Locate the cell with the specified text and output its (x, y) center coordinate. 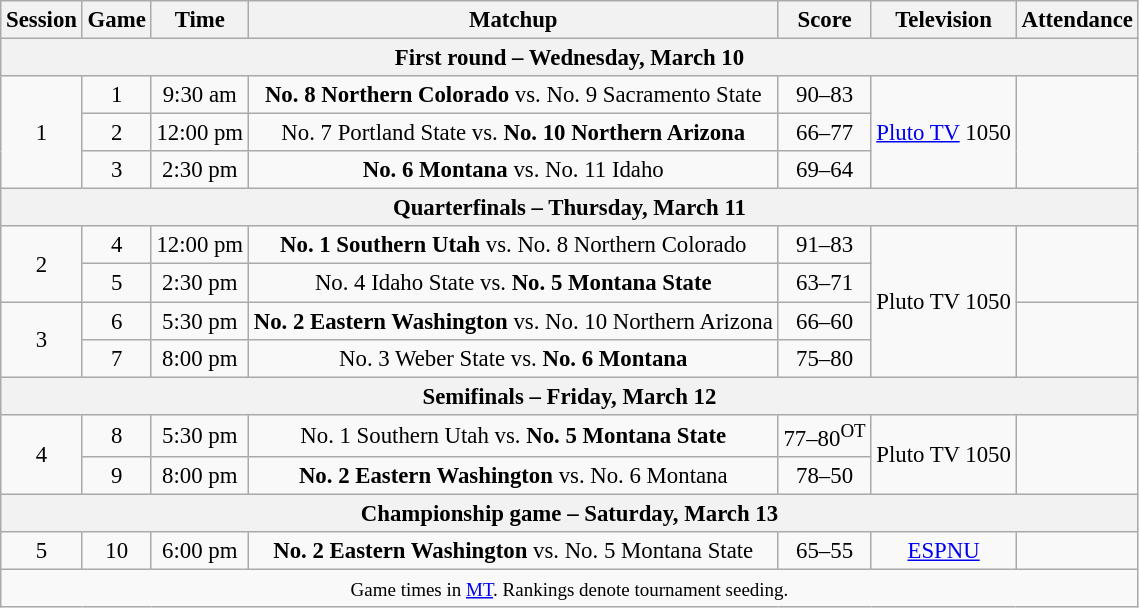
63–71 (824, 283)
No. 8 Northern Colorado vs. No. 9 Sacramento State (513, 95)
9 (116, 476)
10 (116, 551)
90–83 (824, 95)
Game times in MT. Rankings denote tournament seeding. (570, 588)
Championship game – Saturday, March 13 (570, 513)
66–77 (824, 133)
Score (824, 20)
Time (200, 20)
No. 6 Montana vs. No. 11 Idaho (513, 170)
66–60 (824, 321)
ESPNU (944, 551)
No. 2 Eastern Washington vs. No. 10 Northern Arizona (513, 321)
9:30 am (200, 95)
Game (116, 20)
7 (116, 358)
8 (116, 435)
No. 2 Eastern Washington vs. No. 6 Montana (513, 476)
No. 2 Eastern Washington vs. No. 5 Montana State (513, 551)
No. 1 Southern Utah vs. No. 8 Northern Colorado (513, 245)
91–83 (824, 245)
First round – Wednesday, March 10 (570, 58)
Attendance (1077, 20)
No. 7 Portland State vs. No. 10 Northern Arizona (513, 133)
Semifinals – Friday, March 12 (570, 396)
No. 1 Southern Utah vs. No. 5 Montana State (513, 435)
69–64 (824, 170)
6:00 pm (200, 551)
Television (944, 20)
Matchup (513, 20)
75–80 (824, 358)
No. 4 Idaho State vs. No. 5 Montana State (513, 283)
6 (116, 321)
65–55 (824, 551)
Session (42, 20)
No. 3 Weber State vs. No. 6 Montana (513, 358)
78–50 (824, 476)
Quarterfinals – Thursday, March 11 (570, 208)
77–80OT (824, 435)
